Identify which cell holds the provided text, then report its [x, y] central coordinate. 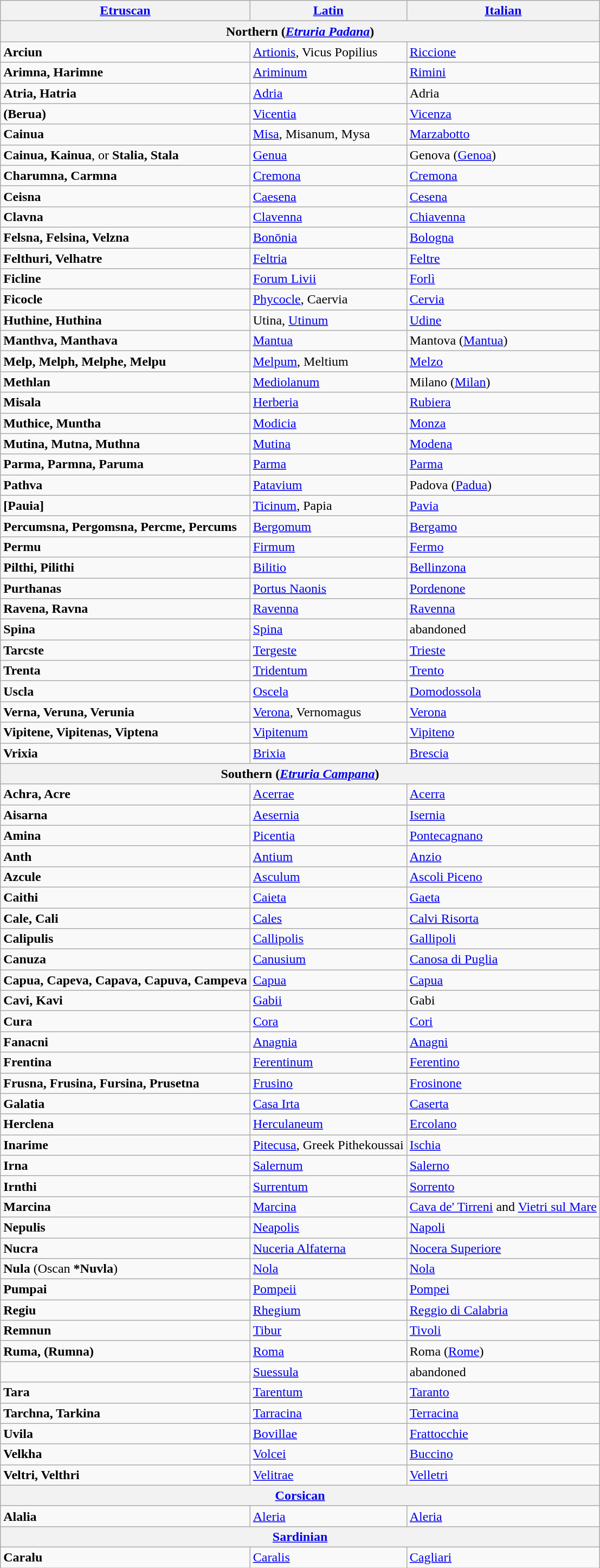
Felsna, Felsina, Velzna [125, 237]
Frattocchie [503, 1434]
Ferentino [503, 1062]
Gaeta [503, 897]
Monza [503, 423]
Southern (Etruria Campana) [300, 774]
Gabi [503, 1001]
[Pauia] [125, 506]
Cava de' Tirreni and Vietri sul Mare [503, 1207]
Cale, Cali [125, 918]
Herculaneum [328, 1124]
Tivoli [503, 1331]
Verona [503, 712]
Neapolis [328, 1227]
Etruscan [125, 11]
Isernia [503, 815]
Clavna [125, 217]
Taranto [503, 1392]
Genua [328, 155]
Melp, Melph, Melphe, Melpu [125, 361]
Calvi Risorta [503, 918]
Arciun [125, 52]
Cura [125, 1021]
Milano (Milan) [503, 382]
Cesena [503, 196]
Verona, Vernomagus [328, 712]
Gallipoli [503, 939]
Bonōnia [328, 237]
Mediolanum [328, 382]
Buccino [503, 1454]
Anth [125, 856]
Felthuri, Velhatre [125, 258]
Purthanas [125, 588]
Verna, Veruna, Verunia [125, 712]
Pordenone [503, 588]
Ferentinum [328, 1062]
Huthine, Huthina [125, 320]
Velkha [125, 1454]
Forlì [503, 279]
Cervia [503, 300]
Frusna, Frusina, Fursina, Prusetna [125, 1083]
Italian [503, 11]
Ficline [125, 279]
Fanacni [125, 1042]
Uscla [125, 691]
Chiavenna [503, 217]
Roma [328, 1351]
Nuceria Alfaterna [328, 1248]
Modicia [328, 423]
Ravena, Ravna [125, 609]
Sorrento [503, 1186]
Amina [125, 835]
Suessula [328, 1372]
Misa, Misanum, Mysa [328, 134]
Brixia [328, 753]
Mantova (Mantua) [503, 341]
Irnthi [125, 1186]
Canosa di Puglia [503, 960]
Clavenna [328, 217]
Casa Irta [328, 1104]
Uvila [125, 1434]
Oscela [328, 691]
Ficocle [125, 300]
Vrixia [125, 753]
Corsican [300, 1495]
Ascoli Piceno [503, 877]
Frusino [328, 1083]
Cainua, Kainua, or Stalia, Stala [125, 155]
Rubiera [503, 403]
Vicenza [503, 114]
Aesernia [328, 815]
Tarchna, Tarkina [125, 1413]
Alalia [125, 1516]
Mutina [328, 444]
Roma (Rome) [503, 1351]
Phycocle, Caervia [328, 300]
Forum Livii [328, 279]
Caralis [328, 1557]
Irna [125, 1165]
Muthice, Muntha [125, 423]
Canuza [125, 960]
Caralu [125, 1557]
Parma, Parmna, Paruma [125, 464]
Cavi, Kavi [125, 1001]
Terracina [503, 1413]
Ruma, (Rumna) [125, 1351]
Canusium [328, 960]
Achra, Acre [125, 794]
Tara [125, 1392]
Anzio [503, 856]
Cora [328, 1021]
Bologna [503, 237]
Herclena [125, 1124]
Aisarna [125, 815]
Domodossola [503, 691]
Velitrae [328, 1475]
Genova (Genoa) [503, 155]
Trieste [503, 650]
Tarcste [125, 650]
Herberia [328, 403]
Atria, Hatria [125, 93]
Caesena [328, 196]
Modena [503, 444]
Acerrae [328, 794]
Vipiteno [503, 733]
(Berua) [125, 114]
Trento [503, 671]
Ercolano [503, 1124]
Bilitio [328, 567]
Melzo [503, 361]
Brescia [503, 753]
Udine [503, 320]
Frentina [125, 1062]
Frosinone [503, 1083]
Ischia [503, 1145]
Surrentum [328, 1186]
Nepulis [125, 1227]
Mantua [328, 341]
Misala [125, 403]
Pontecagnano [503, 835]
Regiu [125, 1310]
Pompei [503, 1290]
Tergeste [328, 650]
Picentia [328, 835]
Cales [328, 918]
Napoli [503, 1227]
Charumna, Carmna [125, 176]
Vipitenum [328, 733]
Methlan [125, 382]
Arimna, Harimne [125, 73]
Vicentia [328, 114]
Feltre [503, 258]
Nocera Superiore [503, 1248]
Percumsna, Pergomsna, Percme, Percums [125, 526]
Firmum [328, 547]
Pitecusa, Greek Pithekoussai [328, 1145]
Bergomum [328, 526]
Velletri [503, 1475]
Anagnia [328, 1042]
Feltria [328, 258]
Cainua [125, 134]
Caserta [503, 1104]
Callipolis [328, 939]
Veltri, Velthri [125, 1475]
Asculum [328, 877]
Cori [503, 1021]
Bellinzona [503, 567]
Pumpai [125, 1290]
Sardinian [300, 1537]
Tridentum [328, 671]
Melpum, Meltium [328, 361]
Caithi [125, 897]
Anagni [503, 1042]
Ariminum [328, 73]
Pompeii [328, 1290]
Gabii [328, 1001]
Riccione [503, 52]
Trenta [125, 671]
Vipitene, Vipitenas, Viptena [125, 733]
Patavium [328, 485]
Cagliari [503, 1557]
Bergamo [503, 526]
Padova (Padua) [503, 485]
Manthva, Manthava [125, 341]
Permu [125, 547]
Utina, Utinum [328, 320]
Latin [328, 11]
Rimini [503, 73]
Salernum [328, 1165]
Nula (Oscan *Nuvla) [125, 1269]
Tibur [328, 1331]
Inarime [125, 1145]
Ticinum, Papia [328, 506]
Portus Naonis [328, 588]
Volcei [328, 1454]
Ceisna [125, 196]
Bovillae [328, 1434]
Caieta [328, 897]
Marzabotto [503, 134]
Northern (Etruria Padana) [300, 31]
Remnun [125, 1331]
Mutina, Mutna, Muthna [125, 444]
Antium [328, 856]
Artionis, Vicus Popilius [328, 52]
Nucra [125, 1248]
Fermo [503, 547]
Acerra [503, 794]
Tarracina [328, 1413]
Pavia [503, 506]
Capua, Capeva, Capava, Capuva, Campeva [125, 980]
Tarentum [328, 1392]
Pathva [125, 485]
Calipulis [125, 939]
Salerno [503, 1165]
Pilthi, Pilithi [125, 567]
Galatia [125, 1104]
Azcule [125, 877]
Reggio di Calabria [503, 1310]
Rhegium [328, 1310]
